Determine the (x, y) coordinate at the center of the cell enclosing the given text.  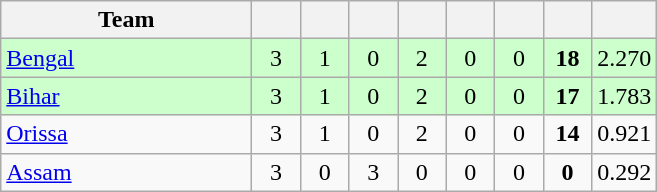
Orissa (126, 134)
18 (568, 58)
Bihar (126, 96)
2.270 (624, 58)
Team (126, 20)
14 (568, 134)
Bengal (126, 58)
0.292 (624, 172)
Assam (126, 172)
17 (568, 96)
1.783 (624, 96)
0.921 (624, 134)
